Scan for the cell matching the given text and deliver its [x, y] coordinate at center. 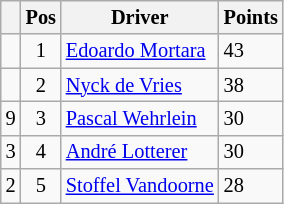
28 [251, 186]
Pascal Wehrlein [140, 118]
43 [251, 51]
9 [11, 118]
38 [251, 85]
4 [41, 152]
Pos [41, 17]
Stoffel Vandoorne [140, 186]
André Lotterer [140, 152]
1 [41, 51]
Driver [140, 17]
5 [41, 186]
Nyck de Vries [140, 85]
Points [251, 17]
Edoardo Mortara [140, 51]
